Find where the given text appears and provide that cell's center as [x, y] coordinate. 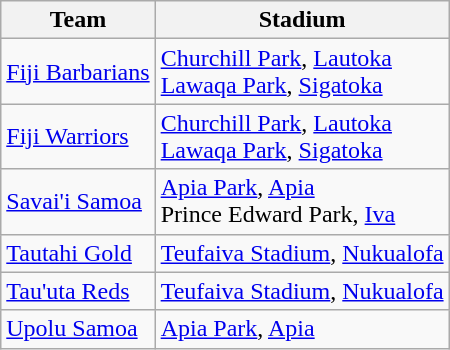
Stadium [302, 20]
Savai'i Samoa [78, 202]
Tautahi Gold [78, 253]
Apia Park, ApiaPrince Edward Park, Iva [302, 202]
Tau'uta Reds [78, 291]
Team [78, 20]
Apia Park, Apia [302, 329]
Fiji Warriors [78, 136]
Upolu Samoa [78, 329]
Fiji Barbarians [78, 72]
